From the cell containing the given text, extract its center point as (X, Y) coordinate. 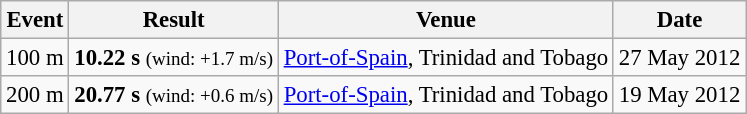
27 May 2012 (679, 58)
Event (35, 20)
Result (174, 20)
200 m (35, 95)
Venue (446, 20)
100 m (35, 58)
Date (679, 20)
19 May 2012 (679, 95)
10.22 s (wind: +1.7 m/s) (174, 58)
20.77 s (wind: +0.6 m/s) (174, 95)
